Return the (X, Y) coordinate for the center point of the cell that contains the specified text.  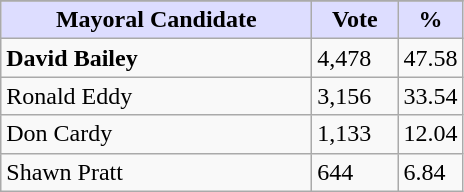
1,133 (355, 134)
Mayoral Candidate (156, 20)
Ronald Eddy (156, 96)
47.58 (430, 58)
6.84 (430, 172)
% (430, 20)
12.04 (430, 134)
Don Cardy (156, 134)
4,478 (355, 58)
Shawn Pratt (156, 172)
3,156 (355, 96)
644 (355, 172)
Vote (355, 20)
33.54 (430, 96)
David Bailey (156, 58)
